Scan for the cell matching the given text and deliver its [x, y] coordinate at center. 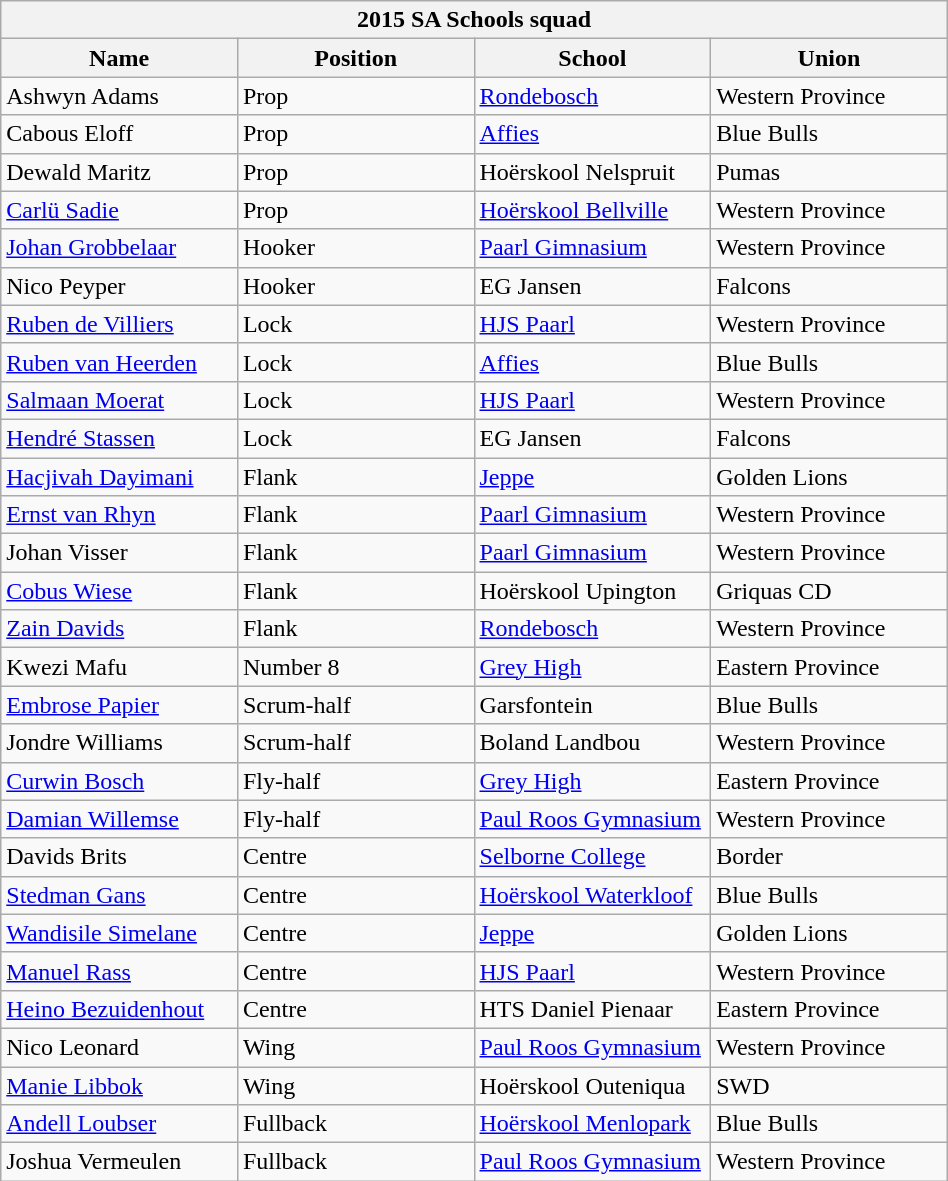
Manie Libbok [120, 1085]
Border [830, 857]
Garsfontein [592, 705]
Boland Landbou [592, 743]
SWD [830, 1085]
Hoërskool Outeniqua [592, 1085]
Position [356, 58]
Andell Loubser [120, 1124]
Manuel Rass [120, 971]
Hoërskool Menlopark [592, 1124]
Selborne College [592, 857]
Nico Leonard [120, 1047]
Dewald Maritz [120, 172]
Griquas CD [830, 591]
Damian Willemse [120, 819]
Curwin Bosch [120, 781]
Hoërskool Upington [592, 591]
Johan Grobbelaar [120, 248]
Ashwyn Adams [120, 96]
HTS Daniel Pienaar [592, 1009]
Name [120, 58]
Ruben van Heerden [120, 362]
Heino Bezuidenhout [120, 1009]
Embrose Papier [120, 705]
Pumas [830, 172]
Nico Peyper [120, 286]
Hoërskool Nelspruit [592, 172]
Hoërskool Bellville [592, 210]
Jondre Williams [120, 743]
Stedman Gans [120, 895]
Wandisile Simelane [120, 933]
Cabous Eloff [120, 134]
Union [830, 58]
Johan Visser [120, 553]
School [592, 58]
Salmaan Moerat [120, 400]
Hacjivah Dayimani [120, 477]
2015 SA Schools squad [474, 20]
Ernst van Rhyn [120, 515]
Number 8 [356, 667]
Cobus Wiese [120, 591]
Zain Davids [120, 629]
Davids Brits [120, 857]
Hoërskool Waterkloof [592, 895]
Kwezi Mafu [120, 667]
Carlü Sadie [120, 210]
Hendré Stassen [120, 438]
Ruben de Villiers [120, 324]
Joshua Vermeulen [120, 1162]
